Scan for the cell matching the given text and deliver its [x, y] coordinate at center. 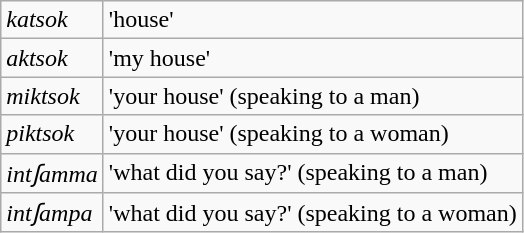
'what did you say?' (speaking to a man) [312, 173]
aktsok [52, 58]
katsok [52, 20]
'your house' (speaking to a woman) [312, 134]
piktsok [52, 134]
'my house' [312, 58]
'house' [312, 20]
'your house' (speaking to a man) [312, 96]
intʃamma [52, 173]
'what did you say?' (speaking to a woman) [312, 213]
intʃampa [52, 213]
miktsok [52, 96]
